Extract the [x, y] coordinate from the center of the cell holding the provided text.  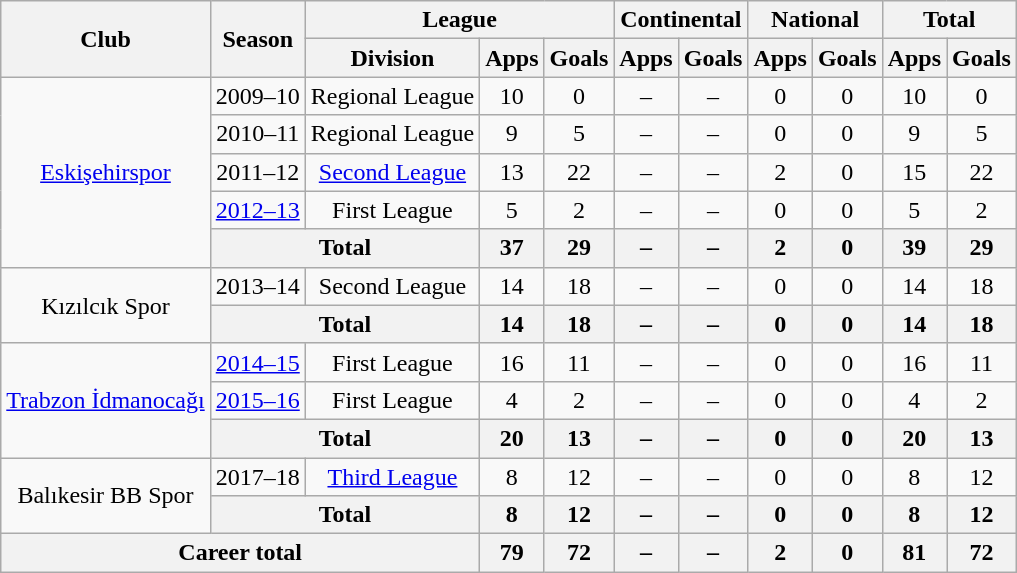
39 [914, 248]
79 [512, 553]
National [815, 20]
2014–15 [258, 362]
Division [392, 58]
Kızılcık Spor [106, 305]
2012–13 [258, 210]
2017–18 [258, 477]
2013–14 [258, 286]
37 [512, 248]
Season [258, 39]
Balıkesir BB Spor [106, 496]
Career total [240, 553]
2010–11 [258, 134]
2009–10 [258, 96]
Eskişehirspor [106, 172]
81 [914, 553]
2015–16 [258, 400]
Trabzon İdmanocağı [106, 400]
Continental [681, 20]
2011–12 [258, 172]
Third League [392, 477]
League [460, 20]
Club [106, 39]
15 [914, 172]
